Identify which cell holds the provided text, then report its (x, y) central coordinate. 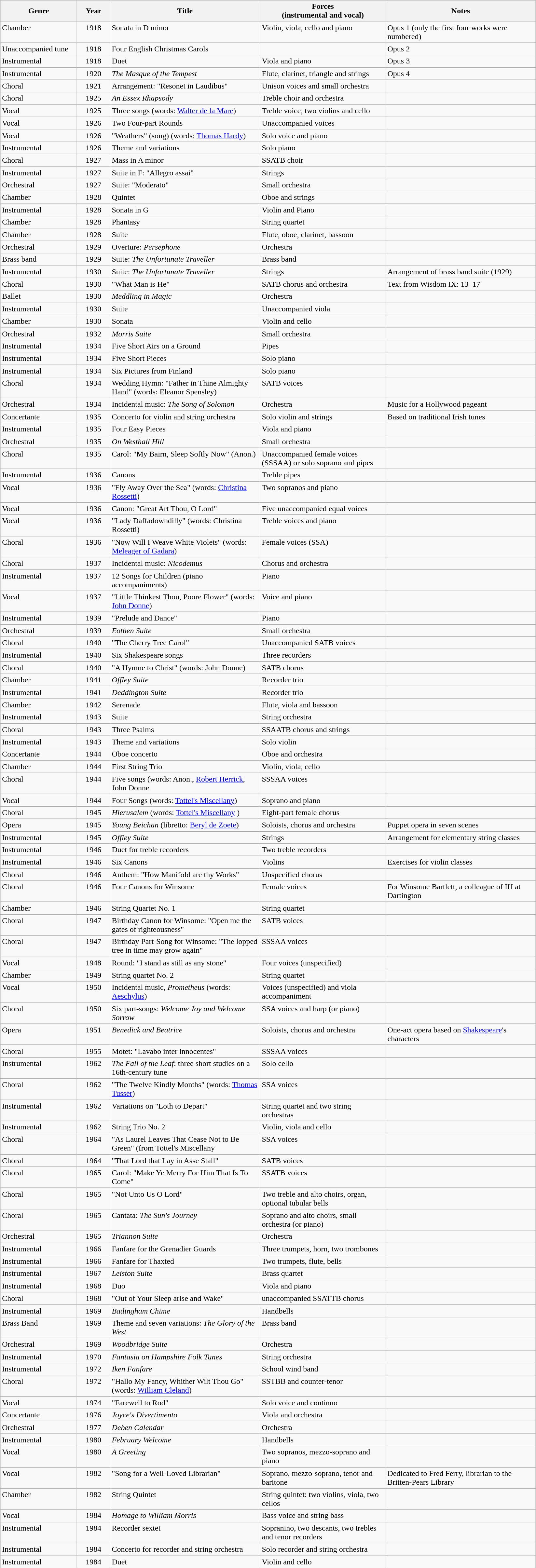
Suite: "Moderato" (185, 185)
Flute, clarinet, triangle and strings (323, 74)
Genre (39, 11)
For Winsome Bartlett, a colleague of IH at Dartington (461, 892)
Opus 2 (461, 49)
Triannon Suite (185, 1236)
Unaccompanied viola (323, 309)
Treble choir and orchestra (323, 98)
Solo recorder and string orchestra (323, 1549)
Sonata (185, 321)
First String Trio (185, 767)
Treble pipes (323, 475)
Duet for treble recorders (185, 850)
Five Short Airs on a Ground (185, 346)
"That Lord that Lay in Asse Stall" (185, 1161)
Soprano, mezzo-soprano, tenor and baritone (323, 1478)
Three songs (words: Walter de la Mare) (185, 111)
Duo (185, 1286)
The Fall of the Leaf: three short studies on a 16th-century tune (185, 1068)
1949 (94, 975)
"As Laurel Leaves That Cease Not to Be Green" (from Tottel's Miscellany (185, 1144)
Motet: "Lavabo inter innocentes" (185, 1051)
Arrangement for elementary string classes (461, 837)
Deddington Suite (185, 692)
Concerto for violin and string orchestra (185, 417)
SSAATB chorus and strings (323, 729)
Five unaccompanied equal voices (323, 509)
Soprano and piano (323, 800)
Unaccompanied SATB voices (323, 643)
Fanfare for the Grenadier Guards (185, 1249)
Mass in A minor (185, 160)
Brass quartet (323, 1274)
Voices (unspecified) and viola accompaniment (323, 992)
Sonata in D minor (185, 32)
String quartet and two string orchestras (323, 1110)
Birthday Canon for Winsome: "Open me the gates of righteousness" (185, 925)
Deben Calendar (185, 1427)
Soprano and alto choirs, small orchestra (or piano) (323, 1220)
Eothen Suite (185, 630)
Unaccompanied tune (39, 49)
"Fly Away Over the Sea" (words: Christina Rossetti) (185, 492)
Violin, viola and cello (323, 1127)
SSA voices and harp (or piano) (323, 1013)
Quintet (185, 198)
Incidental music: Nicodemus (185, 563)
Two trumpets, flute, bells (323, 1261)
Chorus and orchestra (323, 563)
Violin, viola, cello (323, 767)
Notes (461, 11)
Based on traditional Irish tunes (461, 417)
Sopranino, two descants, two trebles and tenor recorders (323, 1533)
"Not Unto Us O Lord" (185, 1199)
Female voices (SSA) (323, 547)
Morris Suite (185, 334)
Oboe and strings (323, 198)
Overture: Persephone (185, 247)
Cantata: The Sun's Journey (185, 1220)
String quartet No. 2 (185, 975)
Variations on "Loth to Depart" (185, 1110)
1951 (94, 1034)
"What Man is He" (185, 284)
"Out of Your Sleep arise and Wake" (185, 1298)
1920 (94, 74)
Unaccompanied female voices (SSSAA) or solo soprano and pipes (323, 458)
unaccompanied SSATTB chorus (323, 1298)
Eight-part female chorus (323, 812)
"Weathers" (song) (words: Thomas Hardy) (185, 135)
Music for a Hollywood pageant (461, 404)
Oboe concerto (185, 754)
1976 (94, 1415)
Arrangement: "Resonet in Laudibus" (185, 86)
Hierusalem (words: Tottel's Miscellany ) (185, 812)
An Essex Rhapsody (185, 98)
Fanfare for Thaxted (185, 1261)
String quintet: two violins, viola, two cellos (323, 1499)
Theme and seven variations: The Glory of the West (185, 1328)
Violin, viola, cello and piano (323, 32)
Homage to William Morris (185, 1516)
"Hallo My Fancy, Whither Wilt Thou Go" (words: William Cleland) (185, 1386)
Brass Band (39, 1328)
Unison voices and small orchestra (323, 86)
1942 (94, 705)
SSATB choir (323, 160)
"Farewell to Rod" (185, 1403)
12 Songs for Children (piano accompaniments) (185, 580)
Two treble recorders (323, 850)
Phantasy (185, 222)
Six Pictures from Finland (185, 371)
Benedick and Beatrice (185, 1034)
"Lady Daffadowndilly" (words: Christina Rossetti) (185, 525)
Dedicated to Fred Ferry, librarian to the Britten-Pears Library (461, 1478)
Concerto for recorder and string orchestra (185, 1549)
Canons (185, 475)
String Quintet (185, 1499)
Leiston Suite (185, 1274)
Unspecified chorus (323, 875)
Treble voice, two violins and cello (323, 111)
Violin and Piano (323, 210)
SSTBB and counter-tenor (323, 1386)
Sonata in G (185, 210)
String Quartet No. 1 (185, 908)
SATB chorus (323, 668)
Incidental music: The Song of Solomon (185, 404)
Flute, oboe, clarinet, bassoon (323, 235)
Solo voice and piano (323, 135)
Ballet (39, 296)
Six Shakespeare songs (185, 655)
Suite in F: "Allegro assai" (185, 173)
Wedding Hymn: "Father in Thine Almighty Hand" (words: Eleanor Spensley) (185, 388)
One-act opera based on Shakespeare's characters (461, 1034)
Opus 4 (461, 74)
Viola and orchestra (323, 1415)
"Prelude and Dance" (185, 618)
Solo cello (323, 1068)
1948 (94, 963)
Bass voice and string bass (323, 1516)
A Greeting (185, 1456)
Six Canons (185, 862)
"Now Will I Weave White Violets" (words: Meleager of Gadara) (185, 547)
Four Easy Pieces (185, 429)
Carol: "Make Ye Merry For Him That Is To Come" (185, 1177)
Two treble and alto choirs, organ, optional tubular bells (323, 1199)
Two Four-part Rounds (185, 123)
"The Twelve Kindly Months" (words: Thomas Tusser) (185, 1089)
Meddling in Magic (185, 296)
1955 (94, 1051)
Six part-songs: Welcome Joy and Welcome Sorrow (185, 1013)
Pipes (323, 346)
1967 (94, 1274)
Round: "I stand as still as any stone" (185, 963)
February Welcome (185, 1440)
Title (185, 11)
Voice and piano (323, 601)
Incidental music, Prometheus (words: Aeschylus) (185, 992)
Woodbridge Suite (185, 1344)
1932 (94, 334)
"Little Thinkest Thou, Poore Flower" (words: John Donne) (185, 601)
Four Songs (words: Tottel's Miscellany) (185, 800)
Opus 3 (461, 61)
Treble voices and piano (323, 525)
Iken Fanfare (185, 1369)
Five songs (words: Anon., Robert Herrick, John Donne (185, 784)
Solo violin and strings (323, 417)
Unaccompanied voices (323, 123)
Badingham Chime (185, 1311)
Solo voice and continuo (323, 1403)
Opus 1 (only the first four works were numbered) (461, 32)
String Trio No. 2 (185, 1127)
Arrangement of brass band suite (1929) (461, 272)
Solo violin (323, 742)
Carol: "My Bairn, Sleep Softly Now" (Anon.) (185, 458)
Fantasia on Hampshire Folk Tunes (185, 1357)
Canon: "Great Art Thou, O Lord" (185, 509)
1970 (94, 1357)
Exercises for violin classes (461, 862)
Three trumpets, horn, two trombones (323, 1249)
"The Cherry Tree Carol" (185, 643)
Birthday Part-Song for Winsome: "The lopped tree in time may grow again" (185, 946)
Forces(instrumental and vocal) (323, 11)
Year (94, 11)
Five Short Pieces (185, 358)
School wind band (323, 1369)
Recorder sextet (185, 1533)
Text from Wisdom IX: 13–17 (461, 284)
Four Canons for Winsome (185, 892)
1921 (94, 86)
The Masque of the Tempest (185, 74)
Young Beichan (libretto: Beryl de Zoete) (185, 825)
Anthem: "How Manifold are thy Works" (185, 875)
Serenade (185, 705)
Joyce's Divertimento (185, 1415)
Violins (323, 862)
Three recorders (323, 655)
Oboe and orchestra (323, 754)
On Westhall Hill (185, 442)
"A Hymne to Christ" (words: John Donne) (185, 668)
Two sopranos and piano (323, 492)
Four English Christmas Carols (185, 49)
1977 (94, 1427)
"Song for a Well-Loved Librarian" (185, 1478)
SATB chorus and orchestra (323, 284)
Flute, viola and bassoon (323, 705)
1974 (94, 1403)
Puppet opera in seven scenes (461, 825)
Three Psalms (185, 729)
Female voices (323, 892)
Two sopranos, mezzo-soprano and piano (323, 1456)
Four voices (unspecified) (323, 963)
SSATB voices (323, 1177)
